From the cell containing the given text, extract its center point as [x, y] coordinate. 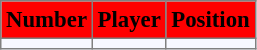
Position [210, 20]
Number [47, 20]
Player [129, 20]
